Provide the [X, Y] coordinate of the cell's center where the given text is located.  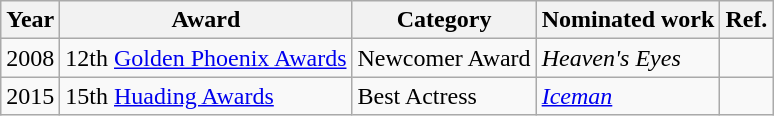
15th Huading Awards [206, 96]
Heaven's Eyes [628, 58]
2008 [30, 58]
Newcomer Award [444, 58]
Iceman [628, 96]
Ref. [746, 20]
12th Golden Phoenix Awards [206, 58]
Year [30, 20]
Best Actress [444, 96]
Category [444, 20]
Award [206, 20]
Nominated work [628, 20]
2015 [30, 96]
